Output the [x, y] coordinate of the center of the cell containing the given text.  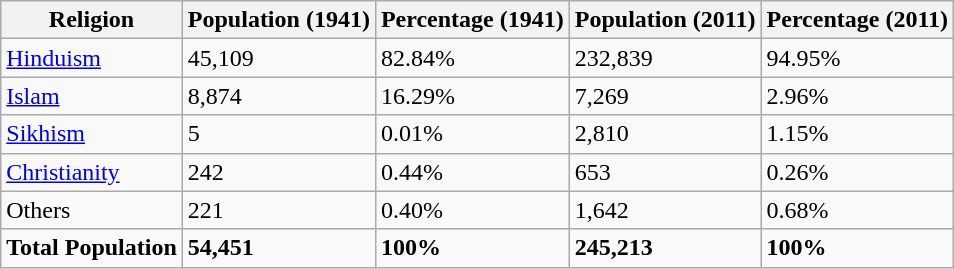
Sikhism [92, 134]
8,874 [278, 96]
45,109 [278, 58]
Religion [92, 20]
221 [278, 210]
Others [92, 210]
1.15% [858, 134]
94.95% [858, 58]
Total Population [92, 248]
5 [278, 134]
245,213 [665, 248]
0.44% [472, 172]
0.26% [858, 172]
1,642 [665, 210]
232,839 [665, 58]
2,810 [665, 134]
653 [665, 172]
Percentage (1941) [472, 20]
0.40% [472, 210]
0.68% [858, 210]
54,451 [278, 248]
Population (1941) [278, 20]
Percentage (2011) [858, 20]
7,269 [665, 96]
Hinduism [92, 58]
82.84% [472, 58]
0.01% [472, 134]
2.96% [858, 96]
242 [278, 172]
Islam [92, 96]
16.29% [472, 96]
Christianity [92, 172]
Population (2011) [665, 20]
